Extract the (X, Y) coordinate from the center of the cell holding the provided text.  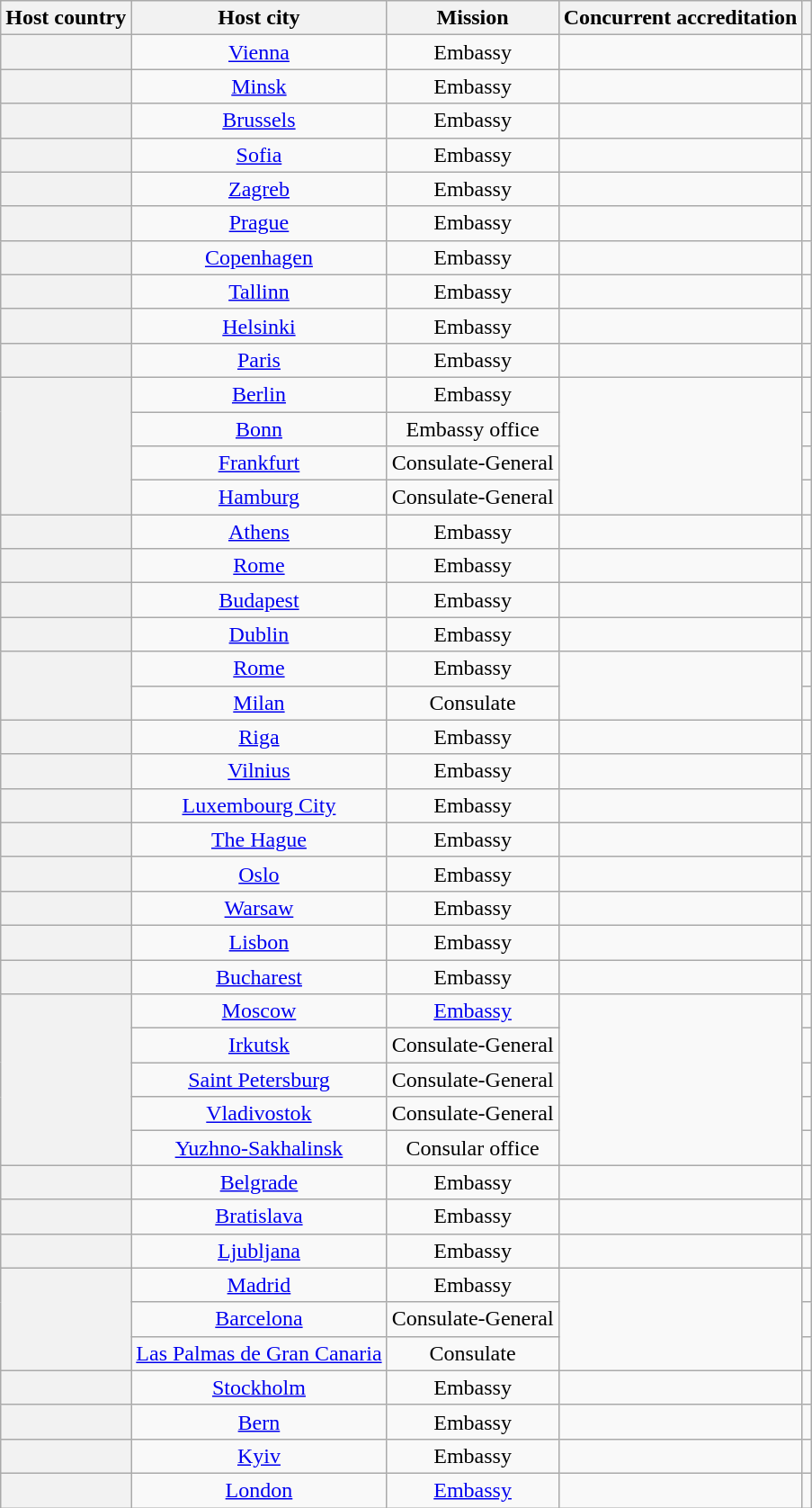
Ljubljana (259, 1251)
Vilnius (259, 771)
Las Palmas de Gran Canaria (259, 1353)
Riga (259, 737)
Madrid (259, 1285)
Host city (259, 18)
Vienna (259, 52)
Belgrade (259, 1182)
Yuzhno-Sakhalinsk (259, 1148)
Saint Petersburg (259, 1080)
Lisbon (259, 942)
Barcelona (259, 1319)
Bucharest (259, 976)
Zagreb (259, 189)
London (259, 1490)
Host country (67, 18)
Oslo (259, 874)
Tallinn (259, 292)
Luxembourg City (259, 805)
Bonn (259, 429)
Athens (259, 532)
Minsk (259, 86)
The Hague (259, 839)
Bern (259, 1422)
Stockholm (259, 1387)
Copenhagen (259, 257)
Consular office (473, 1148)
Kyiv (259, 1456)
Helsinki (259, 326)
Bratislava (259, 1216)
Embassy office (473, 429)
Milan (259, 703)
Vladivostok (259, 1114)
Warsaw (259, 908)
Budapest (259, 600)
Berlin (259, 394)
Mission (473, 18)
Irkutsk (259, 1046)
Prague (259, 223)
Paris (259, 360)
Sofia (259, 155)
Hamburg (259, 498)
Brussels (259, 121)
Moscow (259, 1011)
Frankfurt (259, 463)
Dublin (259, 634)
Concurrent accreditation (680, 18)
